Output the (X, Y) coordinate of the center of the cell containing the given text.  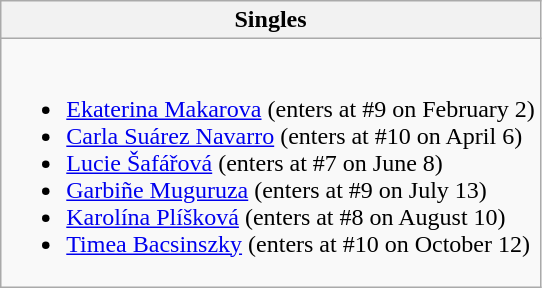
Singles (271, 20)
